From the cell containing the given text, extract its center point as (X, Y) coordinate. 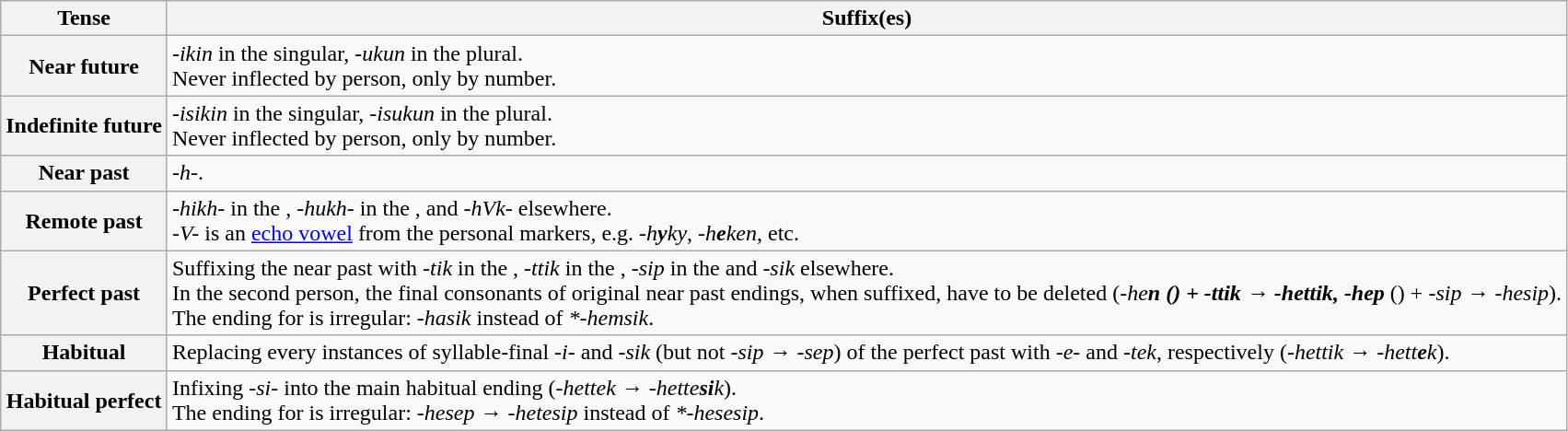
Suffix(es) (866, 18)
Indefinite future (85, 125)
Tense (85, 18)
Perfect past (85, 293)
Infixing -si- into the main habitual ending (-hettek → -hettesik).The ending for is irregular: -hesep → -hetesip instead of *-hesesip. (866, 400)
Remote past (85, 221)
-h-. (866, 173)
-isikin in the singular, -isukun in the plural.Never inflected by person, only by number. (866, 125)
Habitual perfect (85, 400)
Habitual (85, 353)
Near future (85, 66)
-ikin in the singular, -ukun in the plural.Never inflected by person, only by number. (866, 66)
-hikh- in the , -hukh- in the , and -hVk- elsewhere.-V- is an echo vowel from the personal markers, e.g. -hyky, -heken, etc. (866, 221)
Near past (85, 173)
